For the text-containing cell, return its midpoint in [x, y] coordinate format. 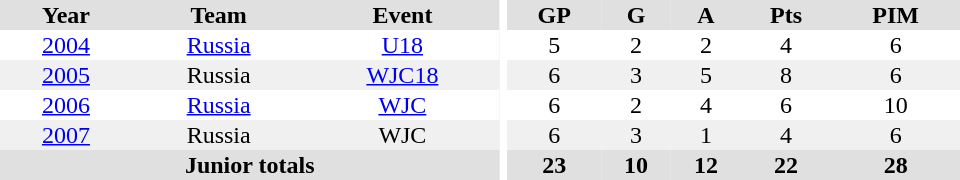
2004 [66, 45]
2007 [66, 135]
28 [896, 165]
2006 [66, 105]
1 [706, 135]
G [636, 15]
Year [66, 15]
22 [786, 165]
Junior totals [250, 165]
WJC18 [402, 75]
2005 [66, 75]
Pts [786, 15]
GP [554, 15]
A [706, 15]
PIM [896, 15]
U18 [402, 45]
Event [402, 15]
23 [554, 165]
12 [706, 165]
8 [786, 75]
Team [218, 15]
